Identify which cell holds the provided text, then report its (X, Y) central coordinate. 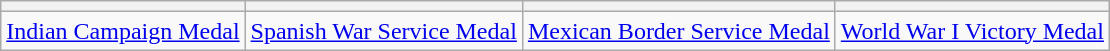
Spanish War Service Medal (384, 31)
Mexican Border Service Medal (678, 31)
Indian Campaign Medal (123, 31)
World War I Victory Medal (972, 31)
